Search for the cell housing the specified text and yield its [x, y] center coordinate. 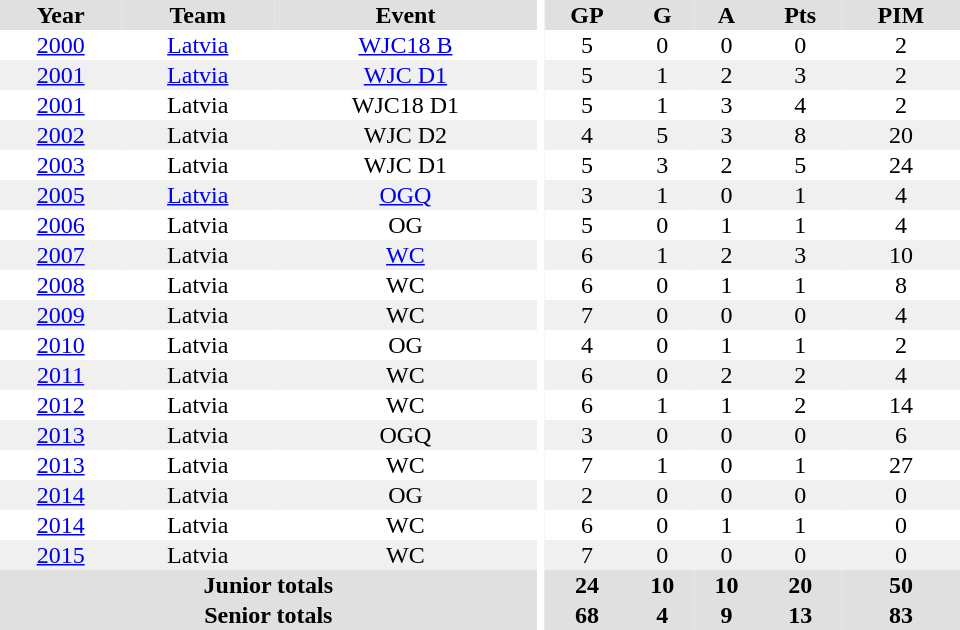
WJC18 D1 [405, 105]
WJC18 B [405, 45]
WJC D2 [405, 135]
68 [587, 615]
2012 [60, 405]
2007 [60, 255]
50 [901, 585]
83 [901, 615]
Team [198, 15]
27 [901, 465]
2000 [60, 45]
Junior totals [268, 585]
A [726, 15]
14 [901, 405]
2010 [60, 345]
Event [405, 15]
Pts [800, 15]
2002 [60, 135]
13 [800, 615]
Year [60, 15]
2005 [60, 195]
9 [726, 615]
GP [587, 15]
2009 [60, 315]
Senior totals [268, 615]
2003 [60, 165]
2015 [60, 555]
2011 [60, 375]
2008 [60, 285]
2006 [60, 225]
G [662, 15]
PIM [901, 15]
